Identify which cell holds the provided text, then report its [X, Y] central coordinate. 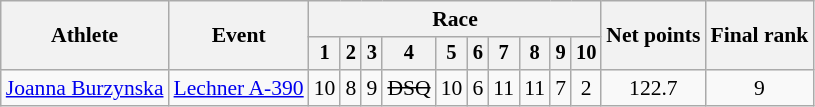
3 [372, 54]
Event [239, 36]
122.7 [653, 88]
DSQ [408, 88]
Joanna Burzynska [85, 88]
Race [455, 19]
Lechner A-390 [239, 88]
1 [325, 54]
Final rank [760, 36]
4 [408, 54]
5 [452, 54]
Athlete [85, 36]
Net points [653, 36]
